Determine the (x, y) coordinate at the center of the cell enclosing the given text.  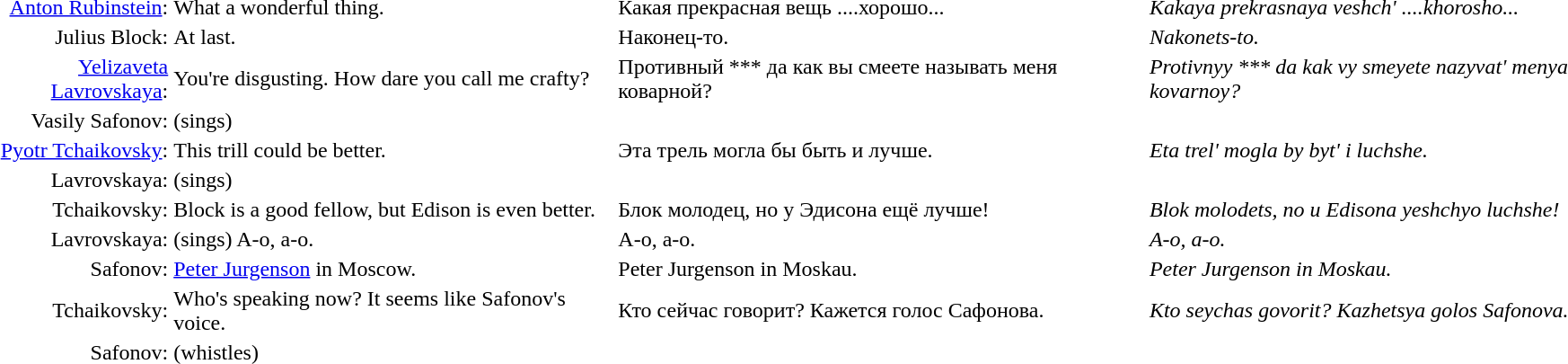
Who's speaking now? It seems like Safonov's voice. (393, 311)
Peter Jurgenson in Moscow. (393, 269)
Противный *** да как вы смеете называть меня коварной? (882, 79)
This trill could be better. (393, 150)
Наконец-то. (882, 37)
At last. (393, 37)
Блок молодец, но у Эдисона ещё лучше! (882, 209)
Peter Jurgenson in Moskau. (882, 269)
Block is a good fellow, but Edison is even better. (393, 209)
Кто сейчас говорит? Кажется голос Сафонова. (882, 311)
А-о, а-о. (882, 239)
You're disgusting. How dare you call me crafty? (393, 79)
Эта трель могла бы быть и лучше. (882, 150)
(sings) A-o, a-o. (393, 239)
